Identify which cell holds the provided text, then report its [x, y] central coordinate. 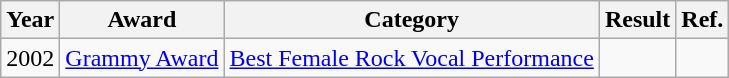
Ref. [702, 20]
Category [412, 20]
2002 [30, 58]
Grammy Award [142, 58]
Result [637, 20]
Award [142, 20]
Year [30, 20]
Best Female Rock Vocal Performance [412, 58]
